For the text-containing cell, return its midpoint in (x, y) coordinate format. 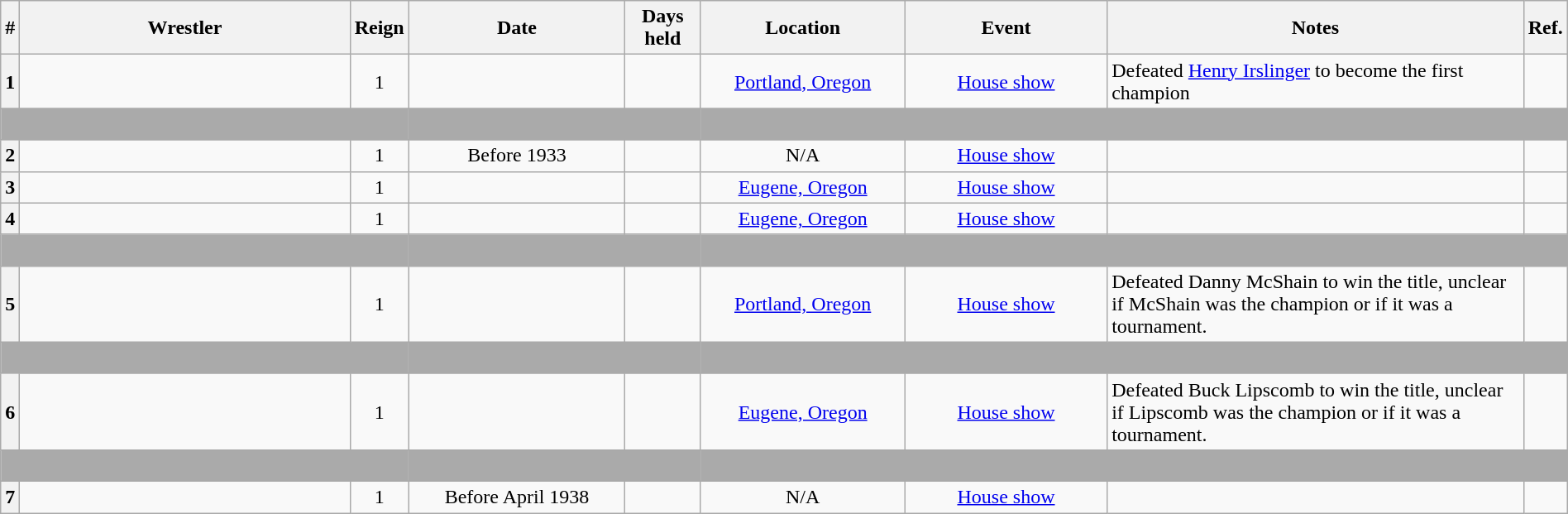
Before April 1938 (517, 497)
5 (10, 304)
Wrestler (185, 28)
Reign (379, 28)
Event (1006, 28)
4 (10, 219)
Defeated Danny McShain to win the title, unclear if McShain was the champion or if it was a tournament. (1315, 304)
Days held (663, 28)
2 (10, 156)
3 (10, 187)
# (10, 28)
Defeated Buck Lipscomb to win the title, unclear if Lipscomb was the champion or if it was a tournament. (1315, 411)
Date (517, 28)
Notes (1315, 28)
Defeated Henry Irslinger to become the first champion (1315, 81)
6 (10, 411)
7 (10, 497)
Before 1933 (517, 156)
Ref. (1545, 28)
Location (802, 28)
